Locate the cell with the specified text and output its [X, Y] center coordinate. 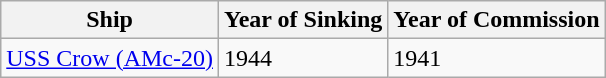
1941 [496, 58]
1944 [302, 58]
USS Crow (AMc-20) [110, 58]
Year of Commission [496, 20]
Ship [110, 20]
Year of Sinking [302, 20]
